Return the (X, Y) coordinate for the center point of the cell that contains the specified text.  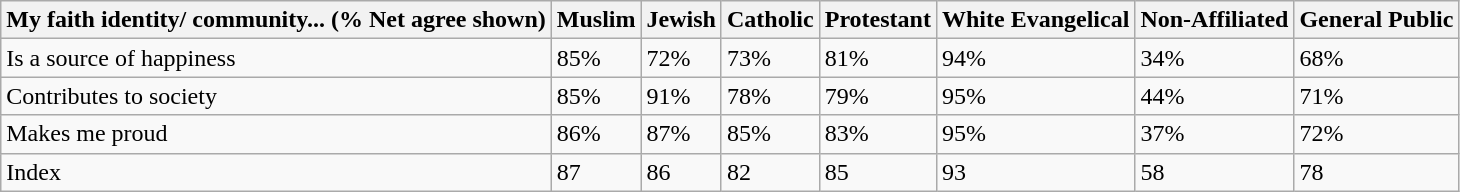
44% (1214, 96)
94% (1035, 58)
68% (1376, 58)
78% (770, 96)
37% (1214, 134)
78 (1376, 172)
My faith identity/ community... (% Net agree shown) (276, 20)
82 (770, 172)
Makes me proud (276, 134)
Catholic (770, 20)
58 (1214, 172)
Jewish (681, 20)
86% (596, 134)
87% (681, 134)
Contributes to society (276, 96)
71% (1376, 96)
34% (1214, 58)
87 (596, 172)
83% (878, 134)
93 (1035, 172)
Is a source of happiness (276, 58)
91% (681, 96)
White Evangelical (1035, 20)
Muslim (596, 20)
86 (681, 172)
85 (878, 172)
73% (770, 58)
Non-Affiliated (1214, 20)
79% (878, 96)
81% (878, 58)
General Public (1376, 20)
Index (276, 172)
Protestant (878, 20)
